Return [x, y] of the center of cell containing provided text 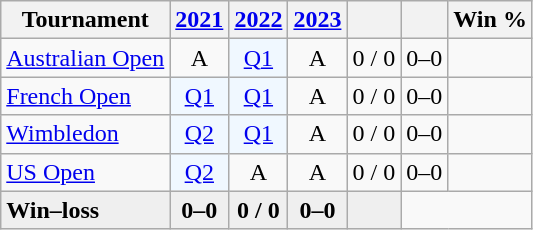
Australian Open [86, 58]
US Open [86, 172]
Win–loss [86, 210]
Wimbledon [86, 134]
Win % [490, 20]
Tournament [86, 20]
French Open [86, 96]
2022 [258, 20]
2023 [318, 20]
2021 [200, 20]
